Identify which cell holds the provided text, then report its [x, y] central coordinate. 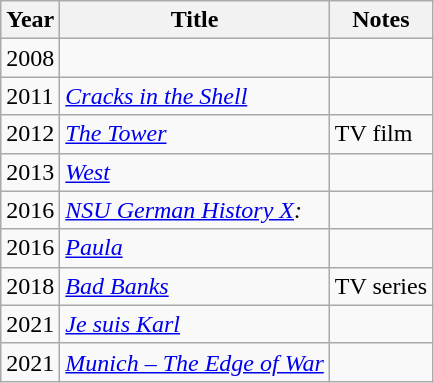
TV film [380, 134]
The Tower [194, 134]
2013 [30, 172]
Notes [380, 20]
Je suis Karl [194, 324]
2012 [30, 134]
2008 [30, 58]
Cracks in the Shell [194, 96]
2018 [30, 286]
West [194, 172]
NSU German History X: [194, 210]
Year [30, 20]
2011 [30, 96]
Paula [194, 248]
Munich – The Edge of War [194, 362]
Bad Banks [194, 286]
Title [194, 20]
TV series [380, 286]
